Output the [X, Y] coordinate of the center of the cell containing the given text.  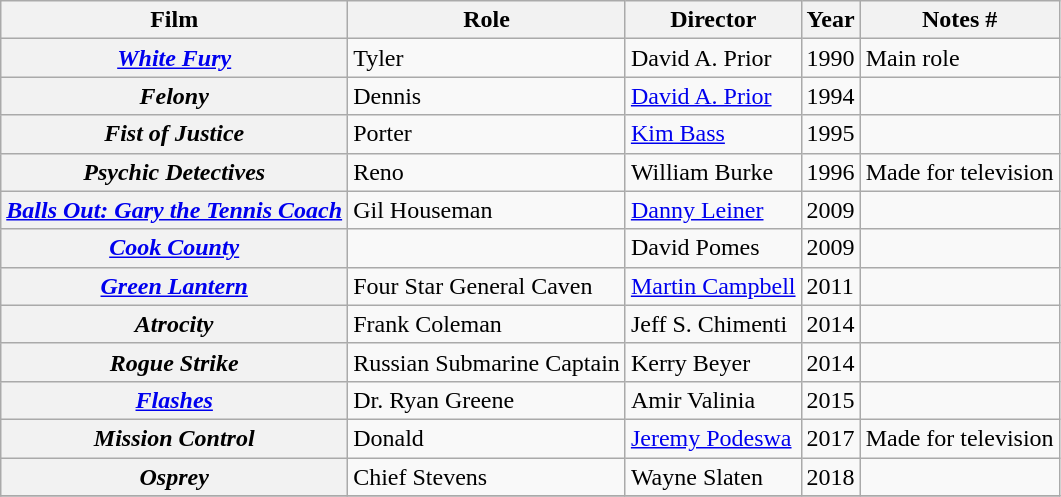
Felony [174, 96]
1994 [830, 96]
Film [174, 20]
2018 [830, 477]
Chief Stevens [487, 477]
Flashes [174, 400]
White Fury [174, 58]
Main role [960, 58]
2015 [830, 400]
Reno [487, 172]
Tyler [487, 58]
Green Lantern [174, 286]
Jeff S. Chimenti [713, 324]
Kim Bass [713, 134]
Cook County [174, 248]
Director [713, 20]
Dr. Ryan Greene [487, 400]
Dennis [487, 96]
1990 [830, 58]
William Burke [713, 172]
Amir Valinia [713, 400]
Donald [487, 438]
David Pomes [713, 248]
Notes # [960, 20]
1995 [830, 134]
Psychic Detectives [174, 172]
Atrocity [174, 324]
Four Star General Caven [487, 286]
Frank Coleman [487, 324]
2011 [830, 286]
Mission Control [174, 438]
1996 [830, 172]
Kerry Beyer [713, 362]
Martin Campbell [713, 286]
Osprey [174, 477]
Balls Out: Gary the Tennis Coach [174, 210]
Year [830, 20]
Jeremy Podeswa [713, 438]
Gil Houseman [487, 210]
Porter [487, 134]
Fist of Justice [174, 134]
Rogue Strike [174, 362]
Role [487, 20]
Russian Submarine Captain [487, 362]
2017 [830, 438]
Danny Leiner [713, 210]
Wayne Slaten [713, 477]
